Provide the (x, y) coordinate of the cell's center where the given text is located.  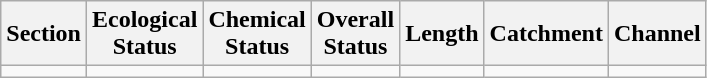
ChemicalStatus (257, 34)
OverallStatus (355, 34)
Length (442, 34)
Catchment (546, 34)
Section (44, 34)
Channel (657, 34)
EcologicalStatus (144, 34)
